Determine the (X, Y) coordinate at the center of the cell enclosing the given text.  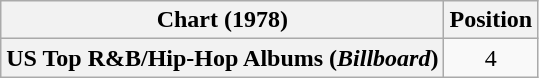
US Top R&B/Hip-Hop Albums (Billboard) (222, 58)
Chart (1978) (222, 20)
Position (491, 20)
4 (491, 58)
